Search for the cell housing the specified text and yield its [x, y] center coordinate. 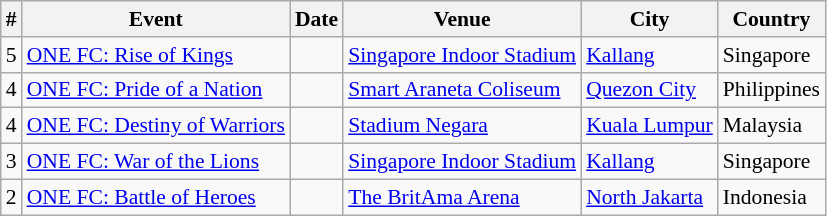
ONE FC: Battle of Heroes [156, 197]
ONE FC: Rise of Kings [156, 55]
The BritAma Arena [462, 197]
ONE FC: Pride of a Nation [156, 90]
Philippines [772, 90]
Indonesia [772, 197]
North Jakarta [650, 197]
5 [12, 55]
3 [12, 162]
Country [772, 19]
Malaysia [772, 126]
Smart Araneta Coliseum [462, 90]
Quezon City [650, 90]
Date [316, 19]
Kuala Lumpur [650, 126]
ONE FC: Destiny of Warriors [156, 126]
2 [12, 197]
Event [156, 19]
ONE FC: War of the Lions [156, 162]
Venue [462, 19]
Stadium Negara [462, 126]
# [12, 19]
City [650, 19]
